Return the [X, Y] coordinate for the center point of the cell that contains the specified text.  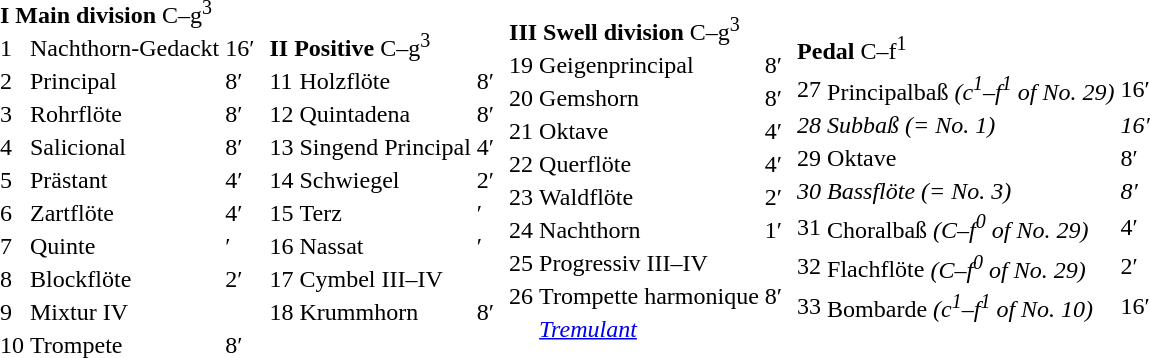
Querflöte [650, 164]
II Positive C–g3 [382, 46]
Subbaß (= No. 1) [971, 125]
Flachflöte (C–f0 of No. 29) [971, 266]
32 [810, 266]
Zartflöte [124, 214]
III Swell division C–g3 [646, 29]
Choralbaß (C–f0 of No. 29) [971, 227]
24 [522, 230]
Quinte [124, 247]
Quintadena [385, 115]
15 [282, 214]
Prästant [124, 181]
30 [810, 191]
Bassflöte (= No. 3) [971, 191]
23 [522, 197]
27 [810, 89]
16 [282, 247]
25 [522, 263]
31 [810, 227]
Principalbaß (c1–f1 of No. 29) [971, 89]
Waldflöte [650, 197]
12 [282, 115]
Salicional [124, 148]
Geigenprincipal [650, 65]
Gemshorn [650, 98]
11 [282, 82]
Cymbel III–IV [385, 280]
Bombarde (c1–f1 of No. 10) [971, 306]
Tremulant [650, 329]
16′ [240, 49]
18 [282, 313]
Singend Principal [385, 148]
Nassat [385, 247]
28 [810, 125]
Nachthorn-Gedackt [124, 49]
Krummhorn [385, 313]
21 [522, 131]
19 [522, 65]
33 [810, 306]
13 [282, 148]
29 [810, 158]
Holzflöte [385, 82]
Blockflöte [124, 280]
Schwiegel [385, 181]
26 [522, 296]
Mixtur IV [124, 313]
20 [522, 98]
22 [522, 164]
Trompette harmonique [650, 296]
14 [282, 181]
Rohrflöte [124, 115]
Terz [385, 214]
Principal [124, 82]
17 [282, 280]
Progressiv III–IV [650, 263]
Nachthorn [650, 230]
1′ [773, 230]
